Provide the [x, y] coordinate of the cell's center where the given text is located.  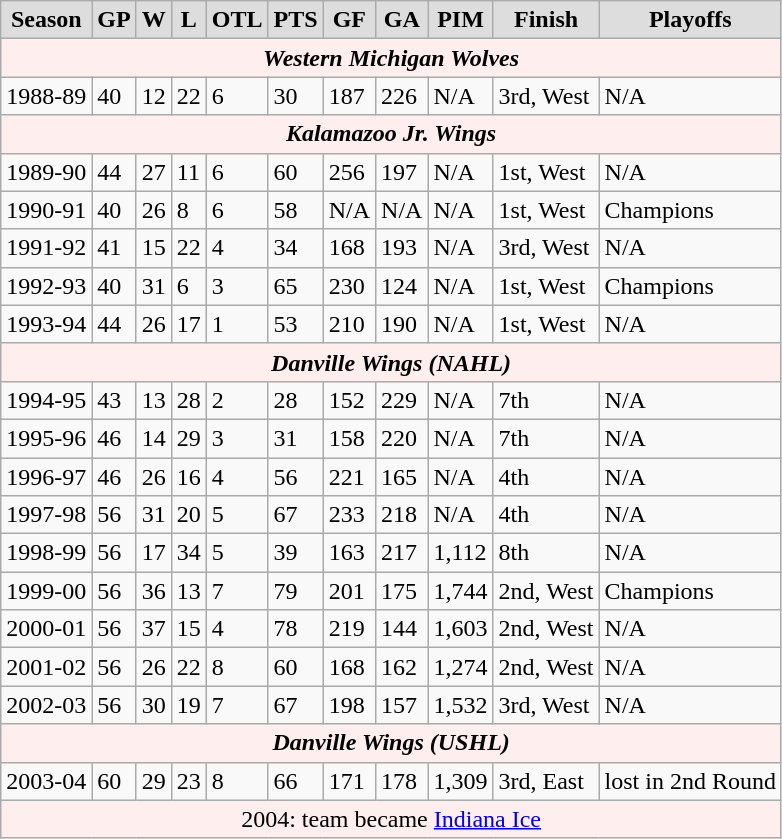
12 [154, 96]
1994-95 [46, 400]
218 [402, 515]
1992-93 [46, 286]
2001-02 [46, 667]
2004: team became Indiana Ice [392, 819]
53 [296, 324]
233 [349, 515]
1990-91 [46, 210]
2003-04 [46, 781]
16 [188, 477]
220 [402, 438]
1 [237, 324]
1997-98 [46, 515]
39 [296, 553]
79 [296, 591]
11 [188, 172]
Danville Wings (NAHL) [392, 362]
L [188, 20]
1,744 [460, 591]
1996-97 [46, 477]
193 [402, 248]
1995-96 [46, 438]
198 [349, 705]
2000-01 [46, 629]
Kalamazoo Jr. Wings [392, 134]
190 [402, 324]
144 [402, 629]
1999-00 [46, 591]
219 [349, 629]
Western Michigan Wolves [392, 58]
3rd, East [546, 781]
2002-03 [46, 705]
165 [402, 477]
Season [46, 20]
1,532 [460, 705]
1,274 [460, 667]
PTS [296, 20]
78 [296, 629]
OTL [237, 20]
36 [154, 591]
PIM [460, 20]
2 [237, 400]
162 [402, 667]
217 [402, 553]
1,309 [460, 781]
14 [154, 438]
37 [154, 629]
20 [188, 515]
Danville Wings (USHL) [392, 743]
1991-92 [46, 248]
221 [349, 477]
58 [296, 210]
27 [154, 172]
1993-94 [46, 324]
197 [402, 172]
1988-89 [46, 96]
163 [349, 553]
GP [114, 20]
1,603 [460, 629]
19 [188, 705]
65 [296, 286]
256 [349, 172]
187 [349, 96]
W [154, 20]
GA [402, 20]
158 [349, 438]
GF [349, 20]
226 [402, 96]
229 [402, 400]
43 [114, 400]
230 [349, 286]
210 [349, 324]
Playoffs [690, 20]
Finish [546, 20]
lost in 2nd Round [690, 781]
175 [402, 591]
1989-90 [46, 172]
201 [349, 591]
152 [349, 400]
178 [402, 781]
8th [546, 553]
124 [402, 286]
1,112 [460, 553]
66 [296, 781]
157 [402, 705]
41 [114, 248]
23 [188, 781]
171 [349, 781]
1998-99 [46, 553]
